Determine the [x, y] coordinate at the center of the cell enclosing the given text.  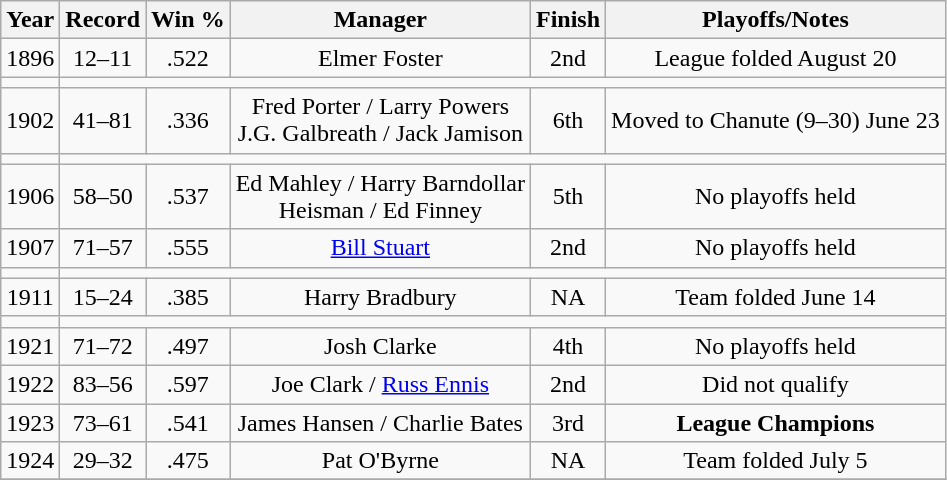
Fred Porter / Larry PowersJ.G. Galbreath / Jack Jamison [380, 120]
6th [568, 120]
James Hansen / Charlie Bates [380, 423]
.497 [188, 346]
Elmer Foster [380, 58]
Joe Clark / Russ Ennis [380, 384]
Manager [380, 20]
Playoffs/Notes [776, 20]
5th [568, 196]
1911 [30, 297]
Ed Mahley / Harry BarndollarHeisman / Ed Finney [380, 196]
4th [568, 346]
1924 [30, 461]
1907 [30, 248]
Moved to Chanute (9–30) June 23 [776, 120]
.522 [188, 58]
15–24 [103, 297]
.541 [188, 423]
.597 [188, 384]
Finish [568, 20]
3rd [568, 423]
League Champions [776, 423]
58–50 [103, 196]
71–57 [103, 248]
1921 [30, 346]
41–81 [103, 120]
12–11 [103, 58]
71–72 [103, 346]
League folded August 20 [776, 58]
Year [30, 20]
1906 [30, 196]
1902 [30, 120]
29–32 [103, 461]
.475 [188, 461]
.537 [188, 196]
1923 [30, 423]
Did not qualify [776, 384]
Pat O'Byrne [380, 461]
Team folded June 14 [776, 297]
83–56 [103, 384]
Harry Bradbury [380, 297]
Win % [188, 20]
.555 [188, 248]
Record [103, 20]
Bill Stuart [380, 248]
.385 [188, 297]
.336 [188, 120]
Josh Clarke [380, 346]
73–61 [103, 423]
1922 [30, 384]
1896 [30, 58]
Team folded July 5 [776, 461]
